Find where the given text appears and provide that cell's center as [x, y] coordinate. 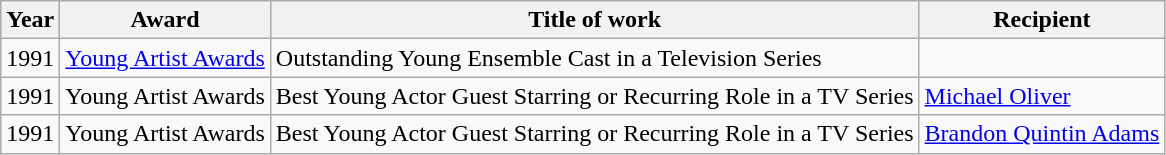
Michael Oliver [1042, 96]
Outstanding Young Ensemble Cast in a Television Series [594, 58]
Recipient [1042, 20]
Year [30, 20]
Title of work [594, 20]
Award [165, 20]
Brandon Quintin Adams [1042, 134]
